Find where the given text appears and provide that cell's center as [x, y] coordinate. 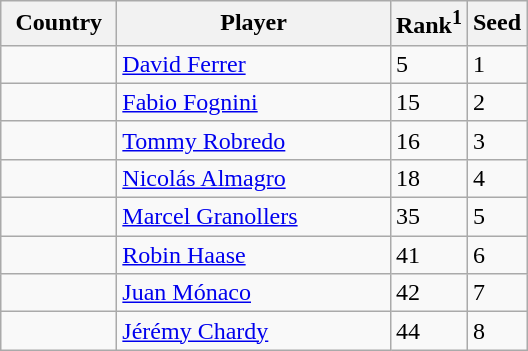
4 [496, 178]
2 [496, 102]
7 [496, 293]
Robin Haase [254, 255]
David Ferrer [254, 64]
41 [428, 255]
Player [254, 24]
Marcel Granollers [254, 217]
Jérémy Chardy [254, 331]
Tommy Robredo [254, 140]
18 [428, 178]
3 [496, 140]
16 [428, 140]
Seed [496, 24]
Juan Mónaco [254, 293]
15 [428, 102]
Nicolás Almagro [254, 178]
Rank1 [428, 24]
35 [428, 217]
1 [496, 64]
Fabio Fognini [254, 102]
42 [428, 293]
8 [496, 331]
6 [496, 255]
Country [59, 24]
44 [428, 331]
